Pinpoint the cell where the given text exists, returning its [x, y] midpoint coordinate. 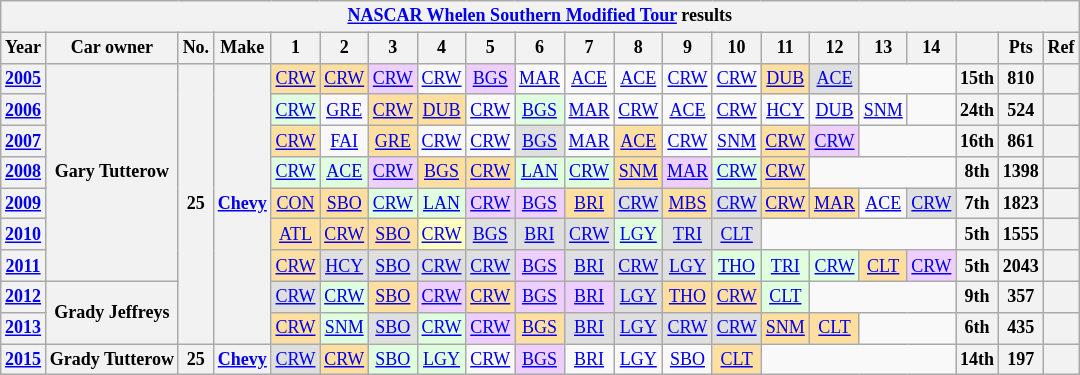
12 [835, 48]
CON [296, 204]
Year [24, 48]
1 [296, 48]
8th [978, 172]
11 [786, 48]
9th [978, 296]
16th [978, 140]
861 [1020, 140]
Grady Jeffreys [112, 312]
3 [394, 48]
Gary Tutterow [112, 172]
Pts [1020, 48]
2012 [24, 296]
6 [540, 48]
2008 [24, 172]
14 [932, 48]
1555 [1020, 234]
2011 [24, 266]
7th [978, 204]
2007 [24, 140]
NASCAR Whelen Southern Modified Tour results [540, 16]
9 [688, 48]
5 [490, 48]
435 [1020, 328]
Grady Tutterow [112, 360]
7 [589, 48]
Car owner [112, 48]
FAI [344, 140]
24th [978, 110]
15th [978, 78]
10 [736, 48]
ATL [296, 234]
13 [883, 48]
2010 [24, 234]
1823 [1020, 204]
No. [196, 48]
2015 [24, 360]
6th [978, 328]
1398 [1020, 172]
4 [442, 48]
Make [242, 48]
14th [978, 360]
2009 [24, 204]
2005 [24, 78]
Ref [1061, 48]
2 [344, 48]
2013 [24, 328]
2043 [1020, 266]
357 [1020, 296]
197 [1020, 360]
MBS [688, 204]
524 [1020, 110]
810 [1020, 78]
8 [638, 48]
2006 [24, 110]
